Detect which cell encompasses the target text, then output its [X, Y] center coordinate. 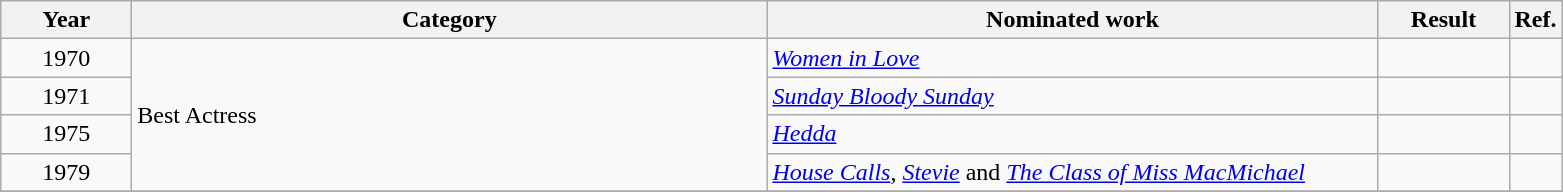
Hedda [1072, 134]
Women in Love [1072, 58]
Nominated work [1072, 20]
1975 [66, 134]
Category [450, 20]
Best Actress [450, 115]
1971 [66, 96]
1970 [66, 58]
Ref. [1536, 20]
1979 [66, 172]
Year [66, 20]
Result [1444, 20]
House Calls, Stevie and The Class of Miss MacMichael [1072, 172]
Sunday Bloody Sunday [1072, 96]
